Determine the [X, Y] coordinate at the center of the cell enclosing the given text.  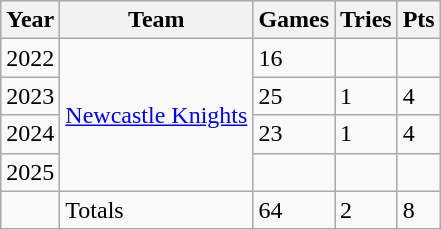
25 [294, 96]
8 [418, 210]
2023 [30, 96]
Tries [366, 20]
16 [294, 58]
Newcastle Knights [156, 115]
2025 [30, 172]
2024 [30, 134]
Pts [418, 20]
2022 [30, 58]
64 [294, 210]
2 [366, 210]
Games [294, 20]
Team [156, 20]
Totals [156, 210]
23 [294, 134]
Year [30, 20]
